From the cell containing the given text, extract its center point as (x, y) coordinate. 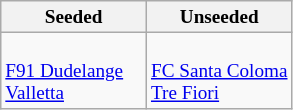
F91 Dudelange Valletta (74, 70)
Unseeded (219, 17)
Seeded (74, 17)
FC Santa Coloma Tre Fiori (219, 70)
